Output the (x, y) coordinate of the center of the cell containing the given text.  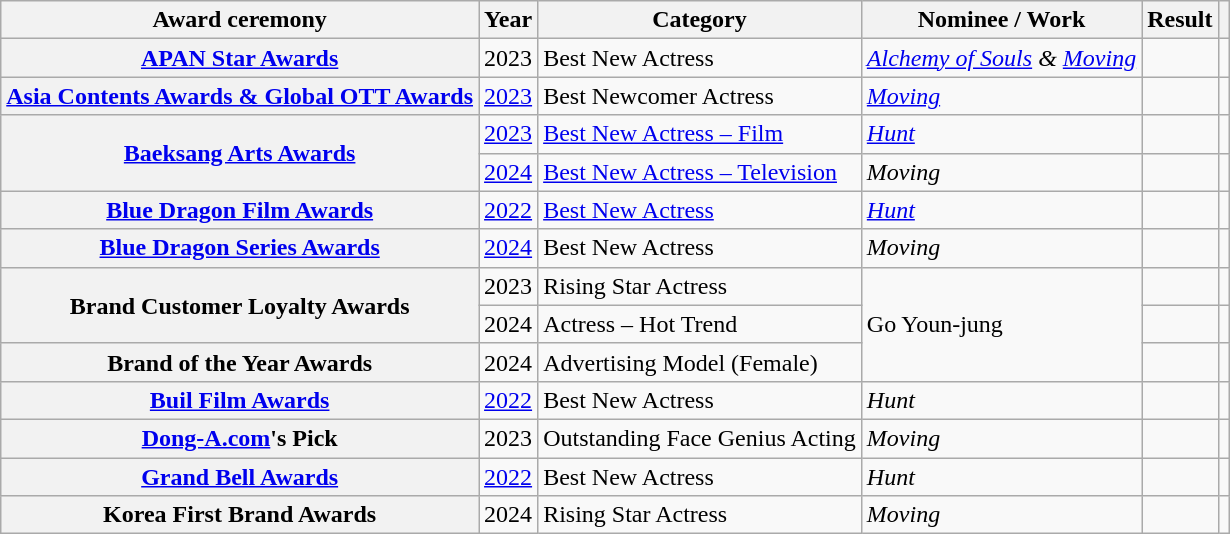
Nominee / Work (1001, 20)
Outstanding Face Genius Acting (700, 438)
APAN Star Awards (240, 58)
Go Youn-jung (1001, 324)
Advertising Model (Female) (700, 362)
Brand Customer Loyalty Awards (240, 305)
Blue Dragon Series Awards (240, 248)
Year (508, 20)
Blue Dragon Film Awards (240, 210)
Korea First Brand Awards (240, 515)
Best New Actress – Film (700, 134)
Result (1180, 20)
Award ceremony (240, 20)
Dong-A.com's Pick (240, 438)
Baeksang Arts Awards (240, 153)
Actress – Hot Trend (700, 324)
Buil Film Awards (240, 400)
Best Newcomer Actress (700, 96)
Alchemy of Souls & Moving (1001, 58)
Best New Actress – Television (700, 172)
Category (700, 20)
Brand of the Year Awards (240, 362)
Asia Contents Awards & Global OTT Awards (240, 96)
Grand Bell Awards (240, 477)
